Detect which cell encompasses the target text, then output its [x, y] center coordinate. 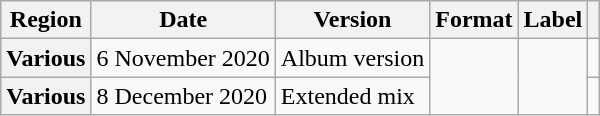
Album version [352, 58]
Region [46, 20]
Extended mix [352, 96]
Date [183, 20]
Label [553, 20]
8 December 2020 [183, 96]
6 November 2020 [183, 58]
Format [474, 20]
Version [352, 20]
